Provide the (x, y) coordinate of the cell's center where the given text is located.  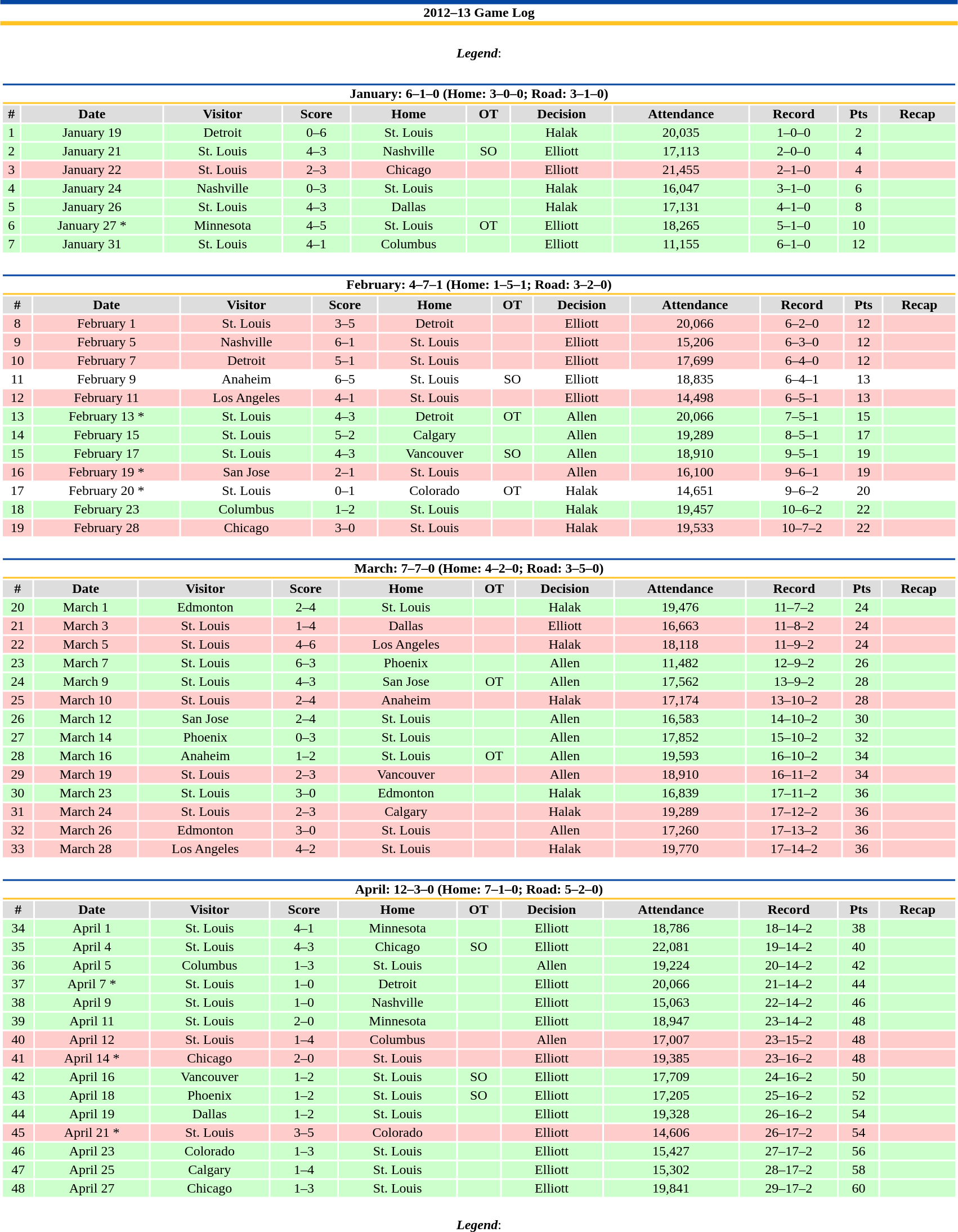
February 5 (106, 342)
15,427 (671, 1151)
11–7–2 (794, 608)
January: 6–1–0 (Home: 3–0–0; Road: 3–1–0) (478, 93)
9–6–2 (802, 490)
6–5–1 (802, 398)
13–9–2 (794, 682)
February 28 (106, 528)
24–16–2 (789, 1077)
21 (17, 626)
17–13–2 (794, 831)
February 7 (106, 361)
February 17 (106, 453)
6–1 (344, 342)
25–16–2 (789, 1095)
5–1–0 (794, 226)
17,260 (680, 831)
11 (17, 379)
April 14 * (92, 1058)
March 5 (86, 645)
18,947 (671, 1021)
15,302 (671, 1169)
February: 4–7–1 (Home: 1–5–1; Road: 3–2–0) (478, 285)
17–11–2 (794, 793)
14 (17, 435)
56 (859, 1151)
March 9 (86, 682)
35 (18, 947)
5 (11, 207)
58 (859, 1169)
April 1 (92, 929)
16,663 (680, 626)
15,206 (695, 342)
10–6–2 (802, 510)
60 (859, 1189)
February 19 * (106, 472)
23 (17, 663)
16–10–2 (794, 756)
1 (11, 132)
January 26 (92, 207)
31 (17, 811)
7 (11, 244)
1–0–0 (794, 132)
7–5–1 (802, 416)
26–17–2 (789, 1132)
20–14–2 (789, 966)
52 (859, 1095)
January 19 (92, 132)
22,081 (671, 947)
16,839 (680, 793)
14,651 (695, 490)
11,155 (681, 244)
26–16–2 (789, 1114)
January 31 (92, 244)
March 19 (86, 774)
17,007 (671, 1040)
19–14–2 (789, 947)
11–8–2 (794, 626)
April: 12–3–0 (Home: 7–1–0; Road: 5–2–0) (478, 890)
April 18 (92, 1095)
6–3–0 (802, 342)
15,063 (671, 1003)
4–2 (305, 849)
45 (18, 1132)
22–14–2 (789, 1003)
18 (17, 510)
47 (18, 1169)
March 16 (86, 756)
March 12 (86, 719)
16 (17, 472)
19,224 (671, 966)
17,205 (671, 1095)
18,118 (680, 645)
19,476 (680, 608)
16,100 (695, 472)
4–5 (316, 226)
March 10 (86, 700)
12–9–2 (794, 663)
March 1 (86, 608)
21–14–2 (789, 984)
9–6–1 (802, 472)
April 12 (92, 1040)
April 27 (92, 1189)
27 (17, 737)
43 (18, 1095)
19,593 (680, 756)
February 20 * (106, 490)
April 21 * (92, 1132)
10–7–2 (802, 528)
5–1 (344, 361)
17,709 (671, 1077)
March 28 (86, 849)
6–1–0 (794, 244)
January 22 (92, 169)
27–17–2 (789, 1151)
23–14–2 (789, 1021)
23–16–2 (789, 1058)
50 (859, 1077)
18,265 (681, 226)
41 (18, 1058)
2012–13 Game Log (479, 12)
4–1–0 (794, 207)
March 14 (86, 737)
17,699 (695, 361)
13–10–2 (794, 700)
3–1–0 (794, 189)
April 4 (92, 947)
February 1 (106, 324)
March 23 (86, 793)
February 23 (106, 510)
17,131 (681, 207)
9 (17, 342)
16–11–2 (794, 774)
29–17–2 (789, 1189)
17–14–2 (794, 849)
April 25 (92, 1169)
17,562 (680, 682)
February 15 (106, 435)
19,841 (671, 1189)
15–10–2 (794, 737)
11–9–2 (794, 645)
14–10–2 (794, 719)
19,457 (695, 510)
February 11 (106, 398)
February 9 (106, 379)
3 (11, 169)
6–5 (344, 379)
19,328 (671, 1114)
29 (17, 774)
23–15–2 (789, 1040)
2–1 (344, 472)
6–4–1 (802, 379)
April 5 (92, 966)
19,533 (695, 528)
0–6 (316, 132)
18,786 (671, 929)
18–14–2 (789, 929)
20,035 (681, 132)
January 21 (92, 151)
11,482 (680, 663)
17,174 (680, 700)
March 26 (86, 831)
14,606 (671, 1132)
0–1 (344, 490)
2–1–0 (794, 169)
April 9 (92, 1003)
April 7 * (92, 984)
25 (17, 700)
6–4–0 (802, 361)
6–3 (305, 663)
January 27 * (92, 226)
April 23 (92, 1151)
17,852 (680, 737)
9–5–1 (802, 453)
37 (18, 984)
March 24 (86, 811)
33 (17, 849)
39 (18, 1021)
19,770 (680, 849)
21,455 (681, 169)
14,498 (695, 398)
8–5–1 (802, 435)
March 7 (86, 663)
February 13 * (106, 416)
March: 7–7–0 (Home: 4–2–0; Road: 3–5–0) (478, 569)
18,835 (695, 379)
6–2–0 (802, 324)
5–2 (344, 435)
17–12–2 (794, 811)
2–0–0 (794, 151)
4–6 (305, 645)
April 19 (92, 1114)
19,385 (671, 1058)
17,113 (681, 151)
16,047 (681, 189)
28–17–2 (789, 1169)
April 16 (92, 1077)
March 3 (86, 626)
January 24 (92, 189)
April 11 (92, 1021)
16,583 (680, 719)
